For the text-containing cell, return its midpoint in (x, y) coordinate format. 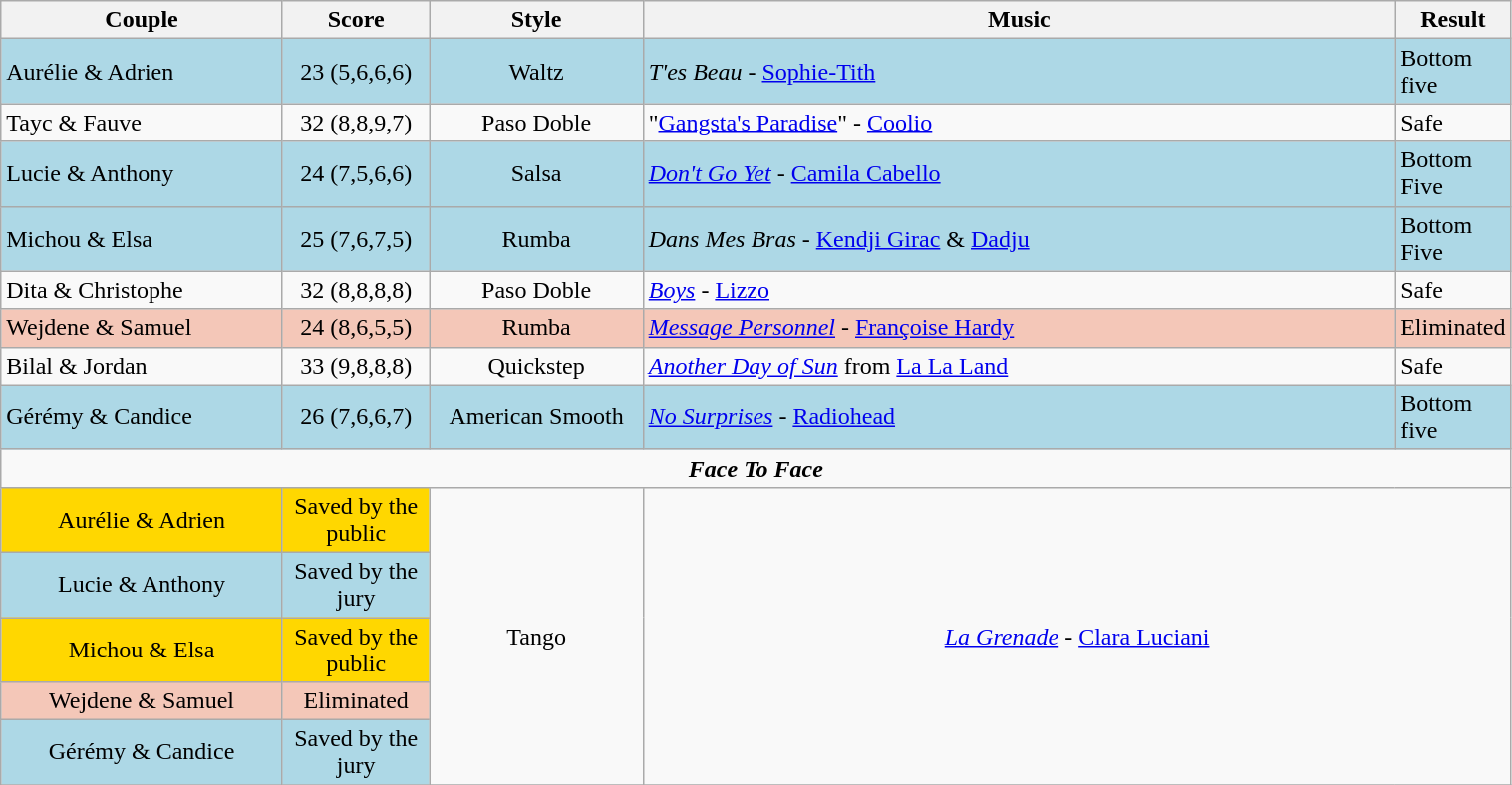
Music (1019, 20)
Dita & Christophe (142, 290)
Waltz (536, 72)
Style (536, 20)
25 (7,6,7,5) (356, 239)
T'es Beau - Sophie-Tith (1019, 72)
26 (7,6,6,7) (356, 416)
"Gangsta's Paradise" - Coolio (1019, 123)
Couple (142, 20)
Dans Mes Bras - Kendji Girac & Dadju (1019, 239)
Another Day of Sun from La La Land (1019, 366)
Quickstep (536, 366)
24 (7,5,6,6) (356, 173)
La Grenade - Clara Luciani (1076, 636)
23 (5,6,6,6) (356, 72)
33 (9,8,8,8) (356, 366)
Don't Go Yet - Camila Cabello (1019, 173)
No Surprises - Radiohead (1019, 416)
32 (8,8,8,8) (356, 290)
24 (8,6,5,5) (356, 328)
Salsa (536, 173)
Tango (536, 636)
Tayc & Fauve (142, 123)
Face To Face (756, 468)
American Smooth (536, 416)
Message Personnel - Françoise Hardy (1019, 328)
Boys - Lizzo (1019, 290)
Bilal & Jordan (142, 366)
Result (1453, 20)
32 (8,8,9,7) (356, 123)
Score (356, 20)
